From the cell containing the given text, extract its center point as (x, y) coordinate. 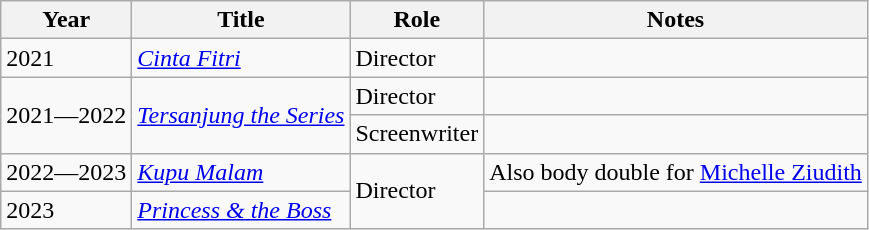
Notes (676, 20)
Screenwriter (417, 134)
Kupu Malam (241, 172)
2023 (66, 210)
Cinta Fitri (241, 58)
2021 (66, 58)
Princess & the Boss (241, 210)
Title (241, 20)
2021—2022 (66, 115)
Role (417, 20)
Tersanjung the Series (241, 115)
Also body double for Michelle Ziudith (676, 172)
Year (66, 20)
2022—2023 (66, 172)
